Search for the cell housing the specified text and yield its (x, y) center coordinate. 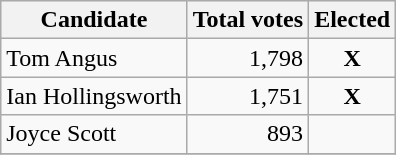
Tom Angus (94, 58)
Candidate (94, 20)
893 (248, 134)
Total votes (248, 20)
1,751 (248, 96)
Ian Hollingsworth (94, 96)
Joyce Scott (94, 134)
Elected (352, 20)
1,798 (248, 58)
